Pinpoint the cell where the given text exists, returning its (X, Y) midpoint coordinate. 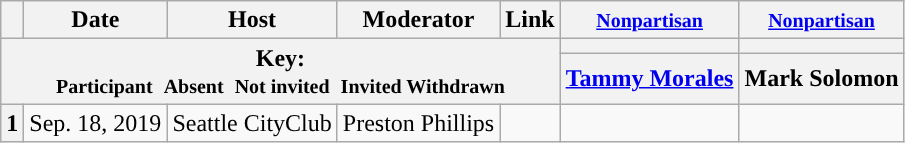
Key: Participant Absent Not invited Invited Withdrawn (280, 72)
Link (530, 20)
1 (12, 123)
Host (252, 20)
Date (96, 20)
Preston Phillips (418, 123)
Mark Solomon (822, 78)
Moderator (418, 20)
Tammy Morales (650, 78)
Seattle CityClub (252, 123)
Sep. 18, 2019 (96, 123)
